Return (X, Y) of the center of cell containing provided text 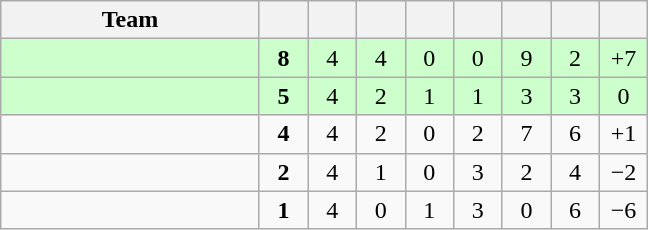
+1 (624, 134)
7 (526, 134)
9 (526, 58)
8 (284, 58)
−2 (624, 172)
+7 (624, 58)
Team (130, 20)
5 (284, 96)
−6 (624, 210)
